Identify which cell holds the provided text, then report its (X, Y) central coordinate. 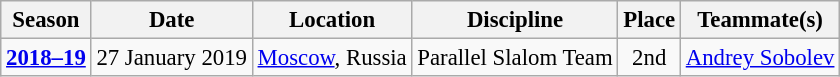
2018–19 (46, 58)
Parallel Slalom Team (515, 58)
Place (649, 20)
27 January 2019 (172, 58)
Date (172, 20)
Discipline (515, 20)
Andrey Sobolev (760, 58)
Location (332, 20)
Season (46, 20)
Teammate(s) (760, 20)
Moscow, Russia (332, 58)
2nd (649, 58)
